Output the (X, Y) coordinate of the center of the cell containing the given text.  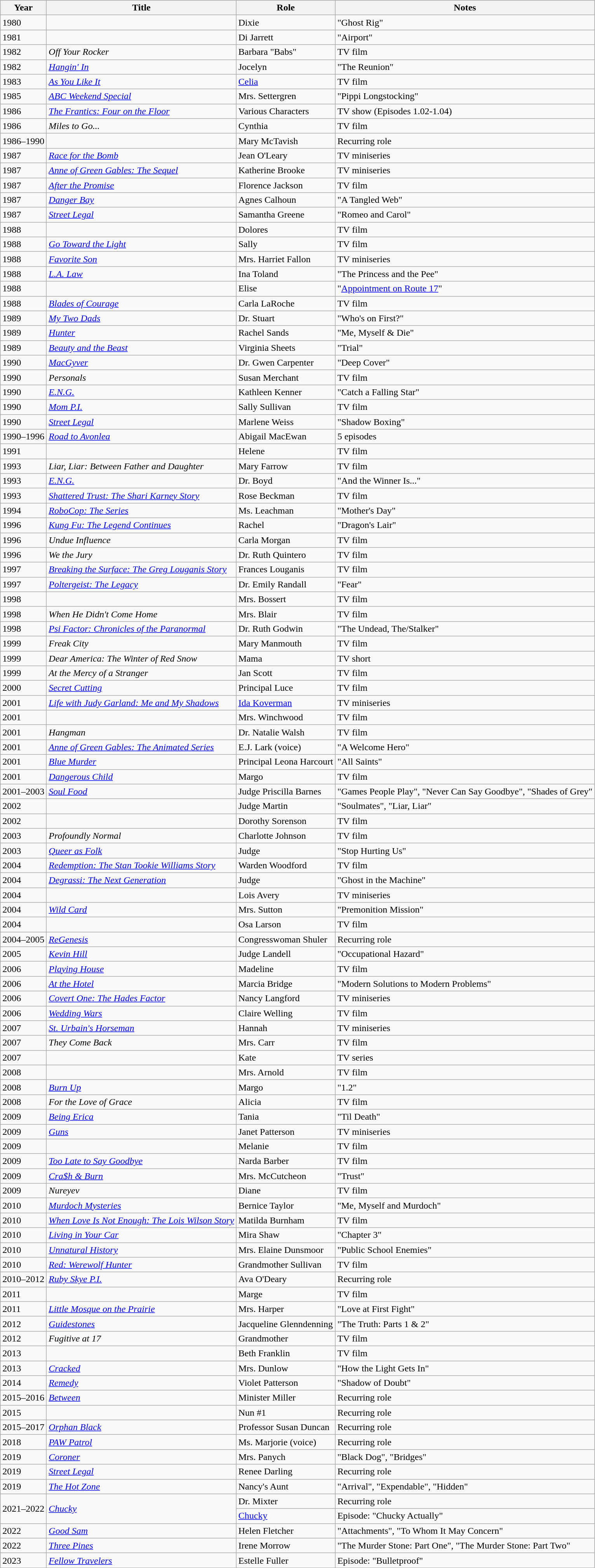
Secret Cutting (141, 688)
Kathleen Kenner (286, 392)
Murdoch Mysteries (141, 1206)
St. Urbain's Horseman (141, 1028)
"A Welcome Hero" (465, 747)
Mama (286, 659)
2015 (23, 1413)
Psi Factor: Chronicles of the Paranormal (141, 629)
Cynthia (286, 126)
"Modern Solutions to Modern Problems" (465, 984)
Unnatural History (141, 1250)
Grandmother Sullivan (286, 1265)
ReGenesis (141, 939)
"Chapter 3" (465, 1235)
Go Toward the Light (141, 244)
TV series (465, 1058)
ABC Weekend Special (141, 96)
"Ghost Rig" (465, 23)
As You Like It (141, 82)
Little Mosque on the Prairie (141, 1309)
Jacqueline Glenndenning (286, 1324)
Di Jarrett (286, 37)
Helene (286, 451)
"The Reunion" (465, 67)
Degrassi: The Next Generation (141, 880)
Madeline (286, 969)
1990–1996 (23, 437)
Principal Luce (286, 688)
"Games People Play", "Never Can Say Goodbye", "Shades of Grey" (465, 791)
Carla LaRoche (286, 303)
Beauty and the Beast (141, 348)
1986–1990 (23, 141)
"Catch a Falling Star" (465, 392)
Fellow Travelers (141, 1560)
Katherine Brooke (286, 170)
Dr. Gwen Carpenter (286, 362)
Janet Patterson (286, 1132)
Jocelyn (286, 67)
Judge Landell (286, 954)
Cracked (141, 1368)
When He Didn't Come Home (141, 614)
Estelle Fuller (286, 1560)
1985 (23, 96)
Mary Farrow (286, 466)
Being Erica (141, 1117)
"Pippi Longstocking" (465, 96)
"Airport" (465, 37)
Guns (141, 1132)
Alicia (286, 1102)
Renee Darling (286, 1472)
Violet Patterson (286, 1383)
Mira Shaw (286, 1235)
Hannah (286, 1028)
"The Murder Stone: Part One", "The Murder Stone: Part Two" (465, 1545)
Red: Werewolf Hunter (141, 1265)
2010–2012 (23, 1279)
Mrs. Dunlow (286, 1368)
Charlotte Johnson (286, 836)
"Black Dog", "Bridges" (465, 1457)
Matilda Burnham (286, 1220)
"Shadow Boxing" (465, 422)
Mrs. Sutton (286, 910)
TV show (Episodes 1.02-1.04) (465, 111)
Playing House (141, 969)
Dear America: The Winter of Red Snow (141, 659)
Tania (286, 1117)
5 episodes (465, 437)
Dorothy Sorenson (286, 821)
Dr. Emily Randall (286, 584)
MacGyver (141, 362)
Coroner (141, 1457)
Mary Manmouth (286, 643)
"Ghost in the Machine" (465, 880)
"And the Winner Is..." (465, 481)
Life with Judy Garland: Me and My Shadows (141, 703)
"Soulmates", "Liar, Liar" (465, 806)
When Love Is Not Enough: The Lois Wilson Story (141, 1220)
1980 (23, 23)
Dolores (286, 230)
After the Promise (141, 185)
Mom P.I. (141, 407)
"Deep Cover" (465, 362)
Lois Avery (286, 895)
Helen Fletcher (286, 1531)
"Trial" (465, 348)
Grandmother (286, 1338)
Blades of Courage (141, 303)
Liar, Liar: Between Father and Daughter (141, 466)
"Dragon's Lair" (465, 525)
Barbara "Babs" (286, 52)
Congresswoman Shuler (286, 939)
2023 (23, 1560)
The Hot Zone (141, 1486)
Race for the Bomb (141, 155)
Role (286, 8)
2000 (23, 688)
Marlene Weiss (286, 422)
Anne of Green Gables: The Sequel (141, 170)
Off Your Rocker (141, 52)
Nancy's Aunt (286, 1486)
Virginia Sheets (286, 348)
"Romeo and Carol" (465, 215)
For the Love of Grace (141, 1102)
"1.2" (465, 1087)
Anne of Green Gables: The Animated Series (141, 747)
Covert One: The Hades Factor (141, 998)
Kate (286, 1058)
Living in Your Car (141, 1235)
2021–2022 (23, 1509)
Three Pines (141, 1545)
"Me, Myself and Murdoch" (465, 1206)
Episode: "Bulletproof" (465, 1560)
"Me, Myself & Die" (465, 333)
Mrs. Elaine Dunsmoor (286, 1250)
Mrs. Harriet Fallon (286, 259)
Ava O'Deary (286, 1279)
PAW Patrol (141, 1442)
1994 (23, 510)
L.A. Law (141, 274)
Dr. Ruth Quintero (286, 555)
Personals (141, 377)
Dr. Mixter (286, 1501)
Notes (465, 8)
E.J. Lark (voice) (286, 747)
Beth Franklin (286, 1353)
2004–2005 (23, 939)
Too Late to Say Goodbye (141, 1161)
Remedy (141, 1383)
"Mother's Day" (465, 510)
Sally Sullivan (286, 407)
Frances Louganis (286, 570)
"Fear" (465, 584)
2005 (23, 954)
Profoundly Normal (141, 836)
Diane (286, 1191)
Ms. Marjorie (voice) (286, 1442)
Ruby Skye P.I. (141, 1279)
Good Sam (141, 1531)
Poltergeist: The Legacy (141, 584)
Favorite Son (141, 259)
Hunter (141, 333)
Ms. Leachman (286, 510)
Marcia Bridge (286, 984)
Mrs. Arnold (286, 1072)
Blue Murder (141, 762)
Burn Up (141, 1087)
Rachel (286, 525)
"Til Death" (465, 1117)
Ina Toland (286, 274)
Samantha Greene (286, 215)
Kevin Hill (141, 954)
Orphan Black (141, 1427)
Between (141, 1398)
Shattered Trust: The Shari Karney Story (141, 496)
2015–2017 (23, 1427)
Narda Barber (286, 1161)
"The Truth: Parts 1 & 2" (465, 1324)
"Arrival", "Expendable", "Hidden" (465, 1486)
Kung Fu: The Legend Continues (141, 525)
Jean O'Leary (286, 155)
Florence Jackson (286, 185)
Dixie (286, 23)
Wild Card (141, 910)
2015–2016 (23, 1398)
Breaking the Surface: The Greg Louganis Story (141, 570)
Dr. Stuart (286, 318)
Fugitive at 17 (141, 1338)
Irene Morrow (286, 1545)
Ida Koverman (286, 703)
Minister Miller (286, 1398)
"Trust" (465, 1176)
Agnes Calhoun (286, 200)
Redemption: The Stan Tookie Williams Story (141, 865)
"A Tangled Web" (465, 200)
Rachel Sands (286, 333)
We the Jury (141, 555)
1981 (23, 37)
"Appointment on Route 17" (465, 289)
Mrs. Harper (286, 1309)
1991 (23, 451)
Danger Bay (141, 200)
Warden Woodford (286, 865)
Miles to Go... (141, 126)
Hangman (141, 732)
Freak City (141, 643)
Mrs. Settergren (286, 96)
Dr. Boyd (286, 481)
Dr. Ruth Godwin (286, 629)
Mrs. Winchwood (286, 718)
"How the Light Gets In" (465, 1368)
At the Hotel (141, 984)
"Premonition Mission" (465, 910)
Nancy Langford (286, 998)
1983 (23, 82)
Dangerous Child (141, 777)
Mrs. Panych (286, 1457)
Melanie (286, 1146)
Undue Influence (141, 540)
Year (23, 8)
Nun #1 (286, 1413)
Sally (286, 244)
Bernice Taylor (286, 1206)
Osa Larson (286, 925)
TV short (465, 659)
"The Undead, The/Stalker" (465, 629)
Mary McTavish (286, 141)
My Two Dads (141, 318)
Mrs. Bossert (286, 599)
Guidestones (141, 1324)
Principal Leona Harcourt (286, 762)
"Attachments", "To Whom It May Concern" (465, 1531)
RoboCop: The Series (141, 510)
Title (141, 8)
Episode: "Chucky Actually" (465, 1516)
2014 (23, 1383)
Soul Food (141, 791)
Carla Morgan (286, 540)
Rose Beckman (286, 496)
The Frantics: Four on the Floor (141, 111)
Dr. Natalie Walsh (286, 732)
2018 (23, 1442)
Various Characters (286, 111)
Professor Susan Duncan (286, 1427)
"Love at First Fight" (465, 1309)
"Public School Enemies" (465, 1250)
Hangin' In (141, 67)
Wedding Wars (141, 1013)
Jan Scott (286, 673)
"Shadow of Doubt" (465, 1383)
"Occupational Hazard" (465, 954)
Nureyev (141, 1191)
They Come Back (141, 1043)
Mrs. Blair (286, 614)
Judge Priscilla Barnes (286, 791)
Marge (286, 1294)
"Who's on First?" (465, 318)
Abigail MacEwan (286, 437)
"All Saints" (465, 762)
At the Mercy of a Stranger (141, 673)
"The Princess and the Pee" (465, 274)
Susan Merchant (286, 377)
Judge Martin (286, 806)
Cra$h & Burn (141, 1176)
Road to Avonlea (141, 437)
"Stop Hurting Us" (465, 850)
Celia (286, 82)
Mrs. McCutcheon (286, 1176)
Mrs. Carr (286, 1043)
Elise (286, 289)
Queer as Folk (141, 850)
Claire Welling (286, 1013)
2001–2003 (23, 791)
